From the cell containing the given text, extract its center point as (X, Y) coordinate. 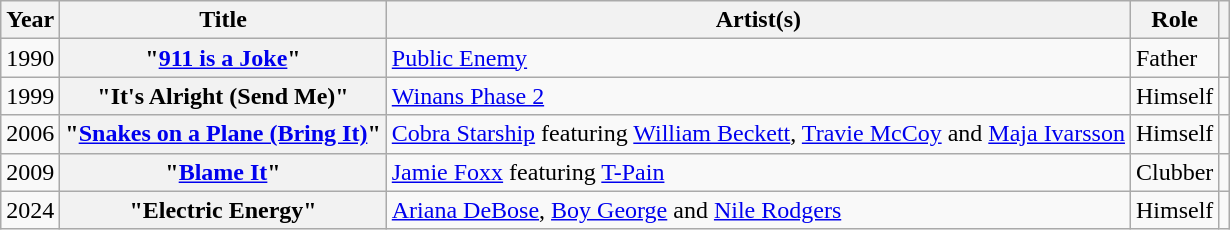
"It's Alright (Send Me)" (223, 96)
Father (1174, 58)
Title (223, 20)
Jamie Foxx featuring T-Pain (758, 172)
"911 is a Joke" (223, 58)
Ariana DeBose, Boy George and Nile Rodgers (758, 210)
2009 (30, 172)
"Blame It" (223, 172)
"Snakes on a Plane (Bring It)" (223, 134)
2006 (30, 134)
1990 (30, 58)
1999 (30, 96)
Role (1174, 20)
Artist(s) (758, 20)
2024 (30, 210)
Cobra Starship featuring William Beckett, Travie McCoy and Maja Ivarsson (758, 134)
Year (30, 20)
"Electric Energy" (223, 210)
Public Enemy (758, 58)
Winans Phase 2 (758, 96)
Clubber (1174, 172)
